From the cell containing the given text, extract its center point as (x, y) coordinate. 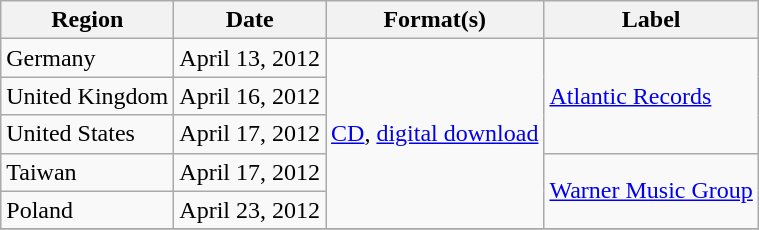
Taiwan (88, 172)
Date (250, 20)
United States (88, 134)
April 13, 2012 (250, 58)
CD, digital download (435, 134)
Poland (88, 210)
Atlantic Records (651, 96)
Warner Music Group (651, 191)
Format(s) (435, 20)
Label (651, 20)
April 23, 2012 (250, 210)
April 16, 2012 (250, 96)
Germany (88, 58)
United Kingdom (88, 96)
Region (88, 20)
